Extract the (X, Y) coordinate from the center of the cell holding the provided text.  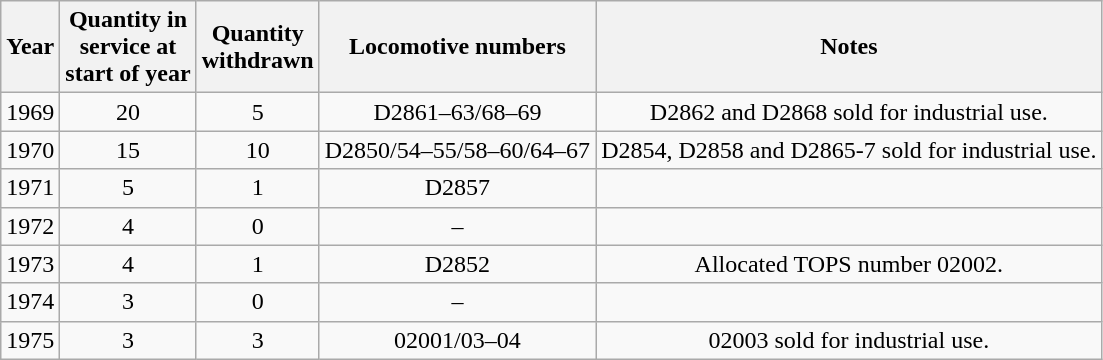
1974 (30, 302)
10 (258, 150)
Quantitywithdrawn (258, 47)
1969 (30, 112)
Locomotive numbers (457, 47)
D2857 (457, 188)
02003 sold for industrial use. (849, 340)
Allocated TOPS number 02002. (849, 264)
Year (30, 47)
Quantity inservice atstart of year (128, 47)
D2862 and D2868 sold for industrial use. (849, 112)
20 (128, 112)
15 (128, 150)
D2852 (457, 264)
1971 (30, 188)
1975 (30, 340)
02001/03–04 (457, 340)
1972 (30, 226)
D2854, D2858 and D2865-7 sold for industrial use. (849, 150)
Notes (849, 47)
D2861–63/68–69 (457, 112)
1973 (30, 264)
1970 (30, 150)
D2850/54–55/58–60/64–67 (457, 150)
